Pinpoint the cell where the given text exists, returning its (X, Y) midpoint coordinate. 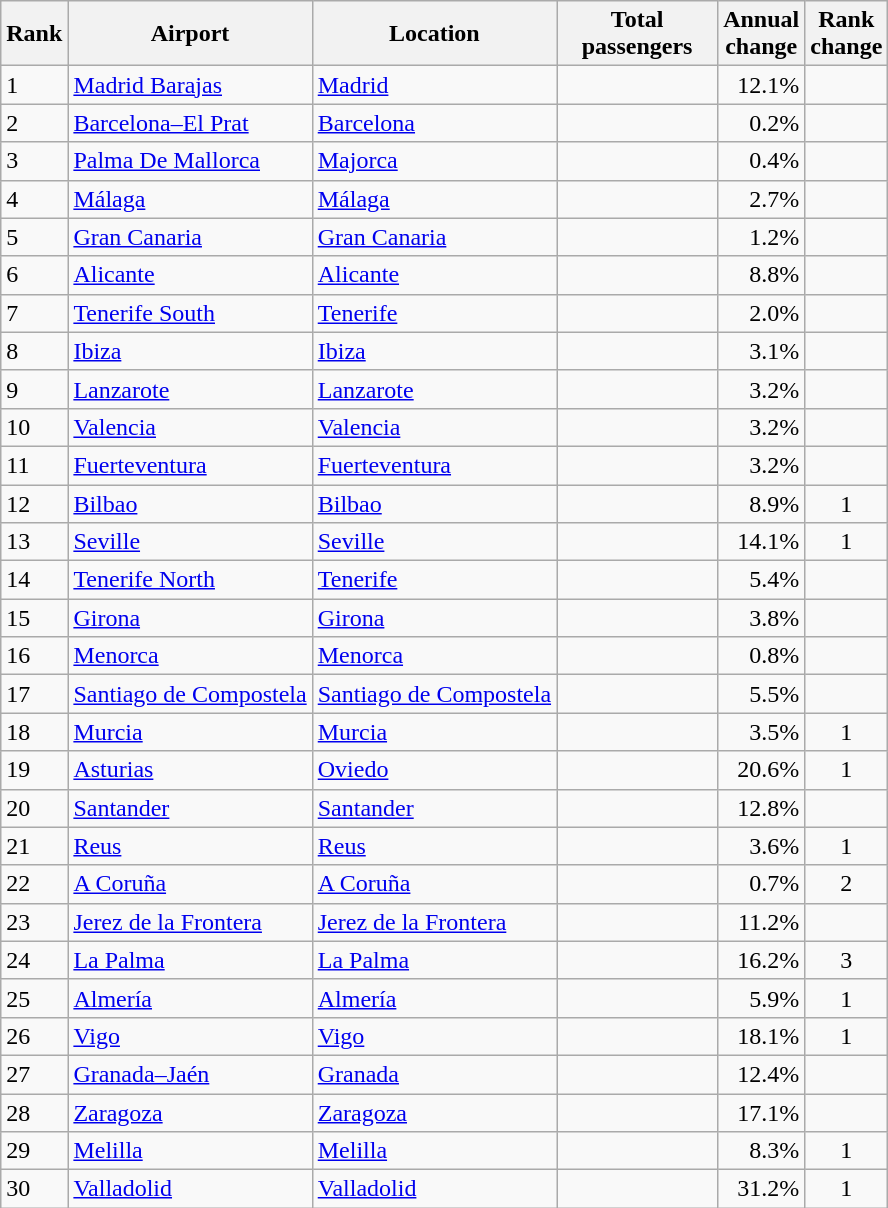
3.1% (762, 351)
24 (34, 960)
Granada (434, 1074)
Madrid Barajas (190, 85)
29 (34, 1151)
0.8% (762, 656)
18 (34, 732)
0.2% (762, 123)
2.7% (762, 199)
Palma De Mallorca (190, 161)
23 (34, 922)
10 (34, 427)
1.2% (762, 237)
Airport (190, 34)
0.7% (762, 884)
7 (34, 313)
3.8% (762, 618)
Madrid (434, 85)
Tenerife North (190, 580)
0.4% (762, 161)
5.9% (762, 998)
13 (34, 542)
11.2% (762, 922)
12 (34, 503)
19 (34, 770)
11 (34, 465)
Barcelona–El Prat (190, 123)
22 (34, 884)
4 (34, 199)
2.0% (762, 313)
21 (34, 846)
Granada–Jaén (190, 1074)
Tenerife South (190, 313)
8.3% (762, 1151)
14.1% (762, 542)
26 (34, 1036)
3.6% (762, 846)
16.2% (762, 960)
17 (34, 694)
5 (34, 237)
3.5% (762, 732)
9 (34, 389)
Totalpassengers (638, 34)
8.8% (762, 275)
Majorca (434, 161)
5.5% (762, 694)
5.4% (762, 580)
28 (34, 1113)
20 (34, 808)
14 (34, 580)
20.6% (762, 770)
Asturias (190, 770)
12.8% (762, 808)
12.1% (762, 85)
25 (34, 998)
Rank (34, 34)
30 (34, 1189)
Barcelona (434, 123)
15 (34, 618)
8.9% (762, 503)
6 (34, 275)
Location (434, 34)
31.2% (762, 1189)
27 (34, 1074)
Oviedo (434, 770)
12.4% (762, 1074)
17.1% (762, 1113)
8 (34, 351)
16 (34, 656)
18.1% (762, 1036)
Rankchange (846, 34)
Annualchange (762, 34)
